Locate the cell with the specified text and output its (x, y) center coordinate. 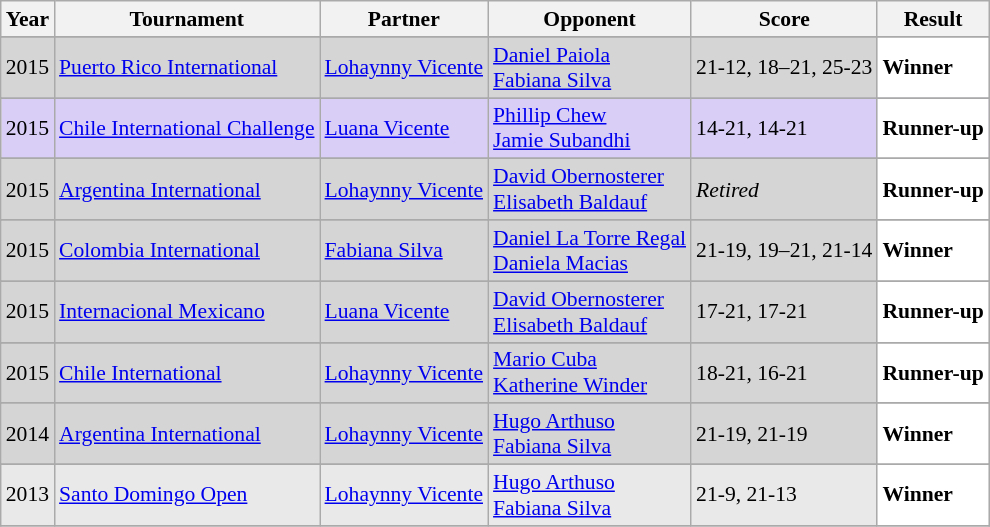
Year (28, 19)
Chile International (187, 372)
Daniel La Torre Regal Daniela Macias (590, 250)
Internacional Mexicano (187, 312)
Retired (784, 190)
Phillip Chew Jamie Subandhi (590, 128)
Chile International Challenge (187, 128)
21-12, 18–21, 25-23 (784, 68)
Daniel Paiola Fabiana Silva (590, 68)
21-19, 19–21, 21-14 (784, 250)
Partner (404, 19)
Result (932, 19)
21-19, 21-19 (784, 434)
2013 (28, 496)
18-21, 16-21 (784, 372)
Santo Domingo Open (187, 496)
17-21, 17-21 (784, 312)
Score (784, 19)
Puerto Rico International (187, 68)
14-21, 14-21 (784, 128)
Fabiana Silva (404, 250)
Tournament (187, 19)
21-9, 21-13 (784, 496)
Mario Cuba Katherine Winder (590, 372)
Opponent (590, 19)
2014 (28, 434)
Colombia International (187, 250)
